Locate the cell with the specified text and output its (X, Y) center coordinate. 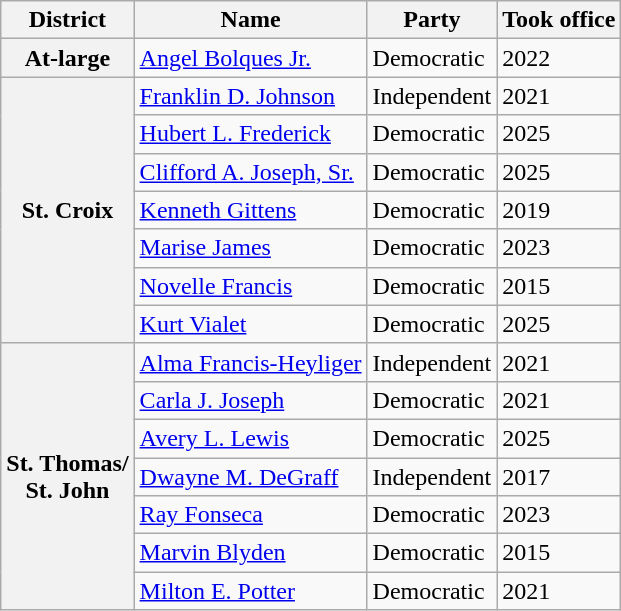
Marise James (250, 248)
Hubert L. Frederick (250, 134)
Name (250, 20)
2022 (559, 58)
Kurt Vialet (250, 324)
Party (432, 20)
St. Thomas/St. John (68, 476)
Took office (559, 20)
Dwayne M. DeGraff (250, 477)
Avery L. Lewis (250, 438)
Clifford A. Joseph, Sr. (250, 172)
2017 (559, 477)
Kenneth Gittens (250, 210)
Alma Francis-Heyliger (250, 362)
Milton E. Potter (250, 591)
District (68, 20)
Novelle Francis (250, 286)
At-large (68, 58)
St. Croix (68, 210)
Marvin Blyden (250, 553)
Carla J. Joseph (250, 400)
Angel Bolques Jr. (250, 58)
2019 (559, 210)
Franklin D. Johnson (250, 96)
Ray Fonseca (250, 515)
